Detect which cell encompasses the target text, then output its (X, Y) center coordinate. 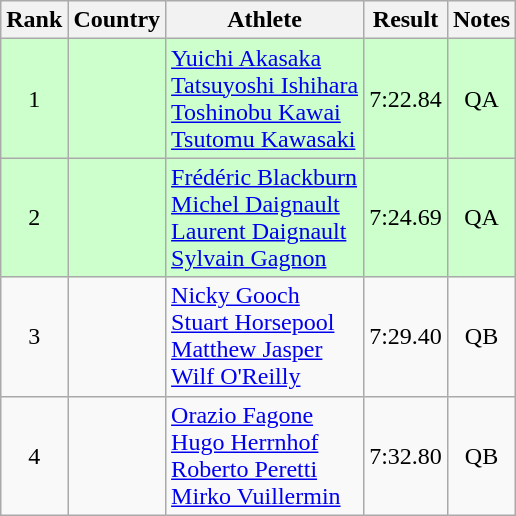
2 (34, 218)
7:22.84 (406, 98)
7:29.40 (406, 336)
3 (34, 336)
Nicky Gooch Stuart Horsepool Matthew Jasper Wilf O'Reilly (265, 336)
7:32.80 (406, 456)
1 (34, 98)
Result (406, 20)
4 (34, 456)
7:24.69 (406, 218)
Yuichi Akasaka Tatsuyoshi Ishihara Toshinobu Kawai Tsutomu Kawasaki (265, 98)
Orazio Fagone Hugo Herrnhof Roberto Peretti Mirko Vuillermin (265, 456)
Notes (481, 20)
Frédéric Blackburn Michel Daignault Laurent Daignault Sylvain Gagnon (265, 218)
Athlete (265, 20)
Country (117, 20)
Rank (34, 20)
